Output the [X, Y] coordinate of the center of the cell containing the given text.  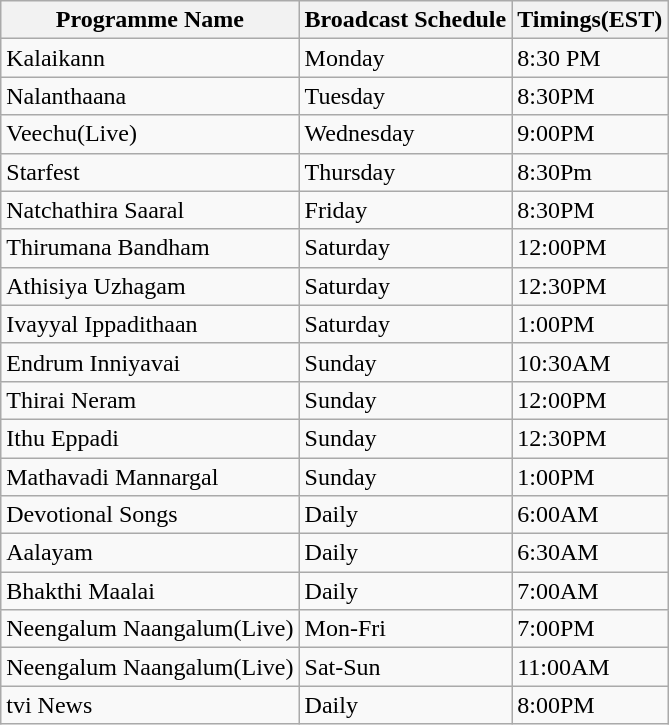
8:30Pm [590, 172]
8:30 PM [590, 58]
7:00PM [590, 629]
Starfest [150, 172]
Veechu(Live) [150, 134]
Friday [406, 210]
8:00PM [590, 705]
Kalaikann [150, 58]
6:00AM [590, 515]
Broadcast Schedule [406, 20]
Mathavadi Mannargal [150, 477]
Nalanthaana [150, 96]
Devotional Songs [150, 515]
11:00AM [590, 667]
Monday [406, 58]
7:00AM [590, 591]
Endrum Inniyavai [150, 362]
Mon-Fri [406, 629]
Aalayam [150, 553]
Thirai Neram [150, 400]
Tuesday [406, 96]
Ivayyal Ippadithaan [150, 324]
Bhakthi Maalai [150, 591]
Ithu Eppadi [150, 438]
Thirumana Bandham [150, 248]
10:30AM [590, 362]
Sat-Sun [406, 667]
6:30AM [590, 553]
Programme Name [150, 20]
9:00PM [590, 134]
Natchathira Saaral [150, 210]
tvi News [150, 705]
Wednesday [406, 134]
Thursday [406, 172]
Athisiya Uzhagam [150, 286]
Timings(EST) [590, 20]
